From the cell containing the given text, extract its center point as [x, y] coordinate. 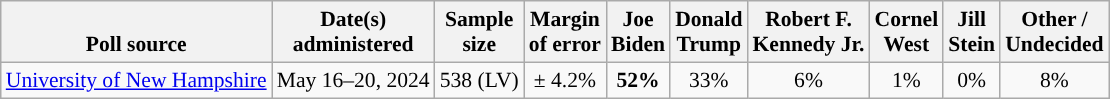
May 16–20, 2024 [354, 80]
6% [808, 80]
DonaldTrump [708, 32]
Poll source [136, 32]
33% [708, 80]
Robert F.Kennedy Jr. [808, 32]
± 4.2% [565, 80]
Samplesize [480, 32]
1% [907, 80]
JoeBiden [638, 32]
Date(s)administered [354, 32]
538 (LV) [480, 80]
CornelWest [907, 32]
Marginof error [565, 32]
8% [1054, 80]
0% [972, 80]
52% [638, 80]
Other /Undecided [1054, 32]
University of New Hampshire [136, 80]
JillStein [972, 32]
